Return [x, y] of the center of cell containing provided text 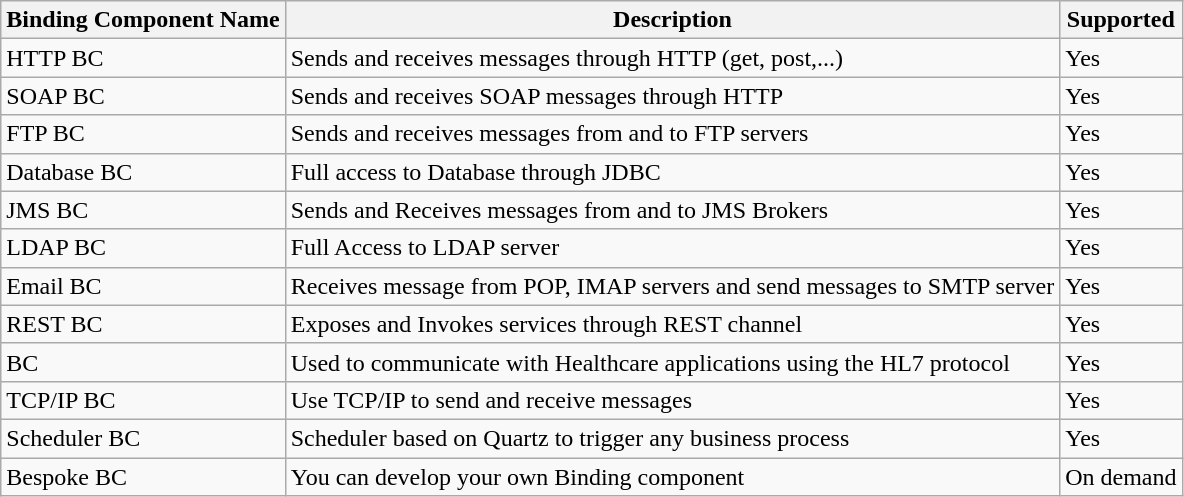
Description [672, 20]
On demand [1121, 477]
FTP BC [143, 134]
SOAP BC [143, 96]
Bespoke BC [143, 477]
Sends and receives messages from and to FTP servers [672, 134]
Email BC [143, 286]
Scheduler BC [143, 438]
LDAP BC [143, 248]
Scheduler based on Quartz to trigger any business process [672, 438]
Use TCP/IP to send and receive messages [672, 400]
Used to communicate with Healthcare applications using the HL7 protocol [672, 362]
Full Access to LDAP server [672, 248]
Receives message from POP, IMAP servers and send messages to SMTP server [672, 286]
JMS BC [143, 210]
HTTP BC [143, 58]
Binding Component Name [143, 20]
Full access to Database through JDBC [672, 172]
Sends and Receives messages from and to JMS Brokers [672, 210]
REST BC [143, 324]
Sends and receives messages through HTTP (get, post,...) [672, 58]
Exposes and Invokes services through REST channel [672, 324]
BC [143, 362]
You can develop your own Binding component [672, 477]
TCP/IP BC [143, 400]
Supported [1121, 20]
Sends and receives SOAP messages through HTTP [672, 96]
Database BC [143, 172]
